Locate the cell with the specified text and output its [x, y] center coordinate. 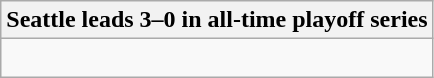
Seattle leads 3–0 in all-time playoff series [217, 20]
